Detect which cell encompasses the target text, then output its (x, y) center coordinate. 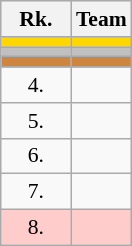
7. (36, 192)
Rk. (36, 19)
4. (36, 85)
6. (36, 156)
5. (36, 121)
8. (36, 228)
Team (102, 19)
